From the cell containing the given text, extract its center point as (x, y) coordinate. 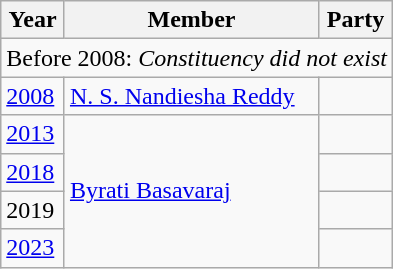
N. S. Nandiesha Reddy (191, 96)
Before 2008: Constituency did not exist (197, 58)
Byrati Basavaraj (191, 191)
2019 (33, 210)
Year (33, 20)
2008 (33, 96)
Party (356, 20)
2023 (33, 248)
Member (191, 20)
2013 (33, 134)
2018 (33, 172)
